Pinpoint the cell where the given text exists, returning its [x, y] midpoint coordinate. 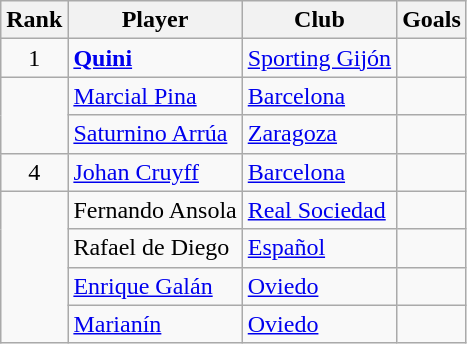
Zaragoza [319, 134]
Real Sociedad [319, 210]
4 [34, 172]
1 [34, 58]
Johan Cruyff [155, 172]
Goals [432, 20]
Player [155, 20]
Marcial Pina [155, 96]
Quini [155, 58]
Marianín [155, 324]
Español [319, 248]
Sporting Gijón [319, 58]
Saturnino Arrúa [155, 134]
Rafael de Diego [155, 248]
Fernando Ansola [155, 210]
Rank [34, 20]
Club [319, 20]
Enrique Galán [155, 286]
